Pinpoint the cell where the given text exists, returning its [x, y] midpoint coordinate. 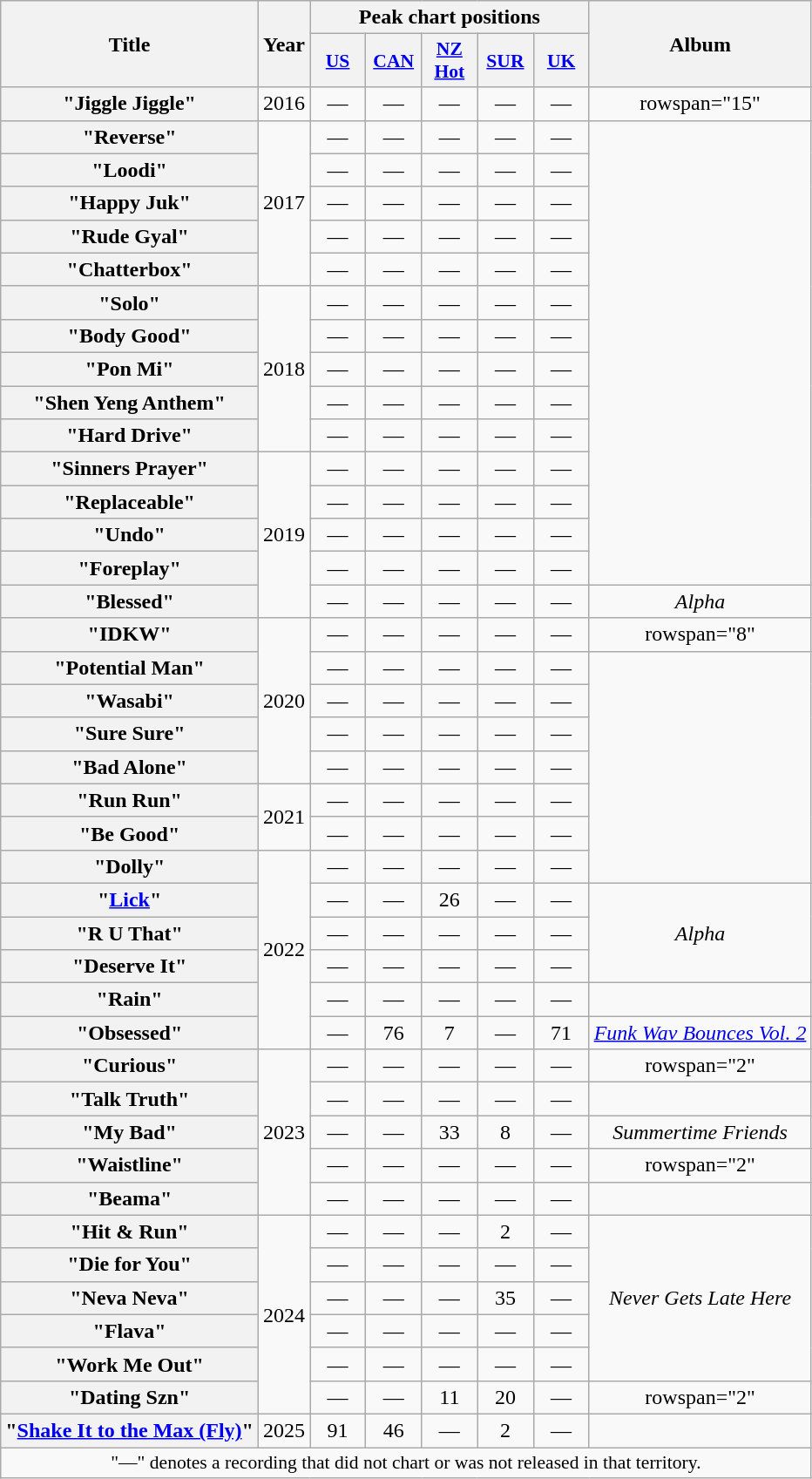
"Neva Neva" [130, 1298]
"Hard Drive" [130, 436]
2018 [284, 369]
2020 [284, 701]
"Body Good" [130, 336]
20 [505, 1397]
"Happy Juk" [130, 203]
46 [394, 1430]
CAN [394, 61]
"Flava" [130, 1331]
Title [130, 44]
"Be Good" [130, 833]
"Waistline" [130, 1165]
"Talk Truth" [130, 1099]
"Replaceable" [130, 502]
71 [561, 1033]
2025 [284, 1430]
"Shake It to the Max (Fly)" [130, 1430]
"Rude Gyal" [130, 236]
"Deserve It" [130, 967]
11 [450, 1397]
Summertime Friends [700, 1132]
91 [338, 1430]
Never Gets Late Here [700, 1298]
2023 [284, 1132]
Album [700, 44]
"Lick" [130, 899]
"Chatterbox" [130, 269]
Year [284, 44]
"Work Me Out" [130, 1364]
UK [561, 61]
"Undo" [130, 535]
"My Bad" [130, 1132]
"Sinners Prayer" [130, 469]
"R U That" [130, 933]
"Loodi" [130, 170]
"IDKW" [130, 634]
SUR [505, 61]
76 [394, 1033]
8 [505, 1132]
35 [505, 1298]
2019 [284, 535]
"Rain" [130, 1000]
2022 [284, 949]
26 [450, 899]
"Beama" [130, 1198]
7 [450, 1033]
"Run Run" [130, 800]
rowspan="8" [700, 634]
"Bad Alone" [130, 767]
"Dolly" [130, 866]
"Curious" [130, 1066]
"Obsessed" [130, 1033]
"Dating Szn" [130, 1397]
"Potential Man" [130, 668]
33 [450, 1132]
"Die for You" [130, 1265]
Funk Wav Bounces Vol. 2 [700, 1033]
Peak chart positions [450, 17]
US [338, 61]
"Reverse" [130, 137]
"Wasabi" [130, 701]
"Solo" [130, 302]
"Foreplay" [130, 568]
rowspan="15" [700, 104]
"Hit & Run" [130, 1231]
2021 [284, 817]
2024 [284, 1314]
"—" denotes a recording that did not chart or was not released in that territory. [406, 1462]
"Blessed" [130, 601]
2016 [284, 104]
"Jiggle Jiggle" [130, 104]
2017 [284, 203]
"Pon Mi" [130, 369]
NZHot [450, 61]
"Shen Yeng Anthem" [130, 402]
"Sure Sure" [130, 734]
